Output the [x, y] coordinate of the center of the cell containing the given text.  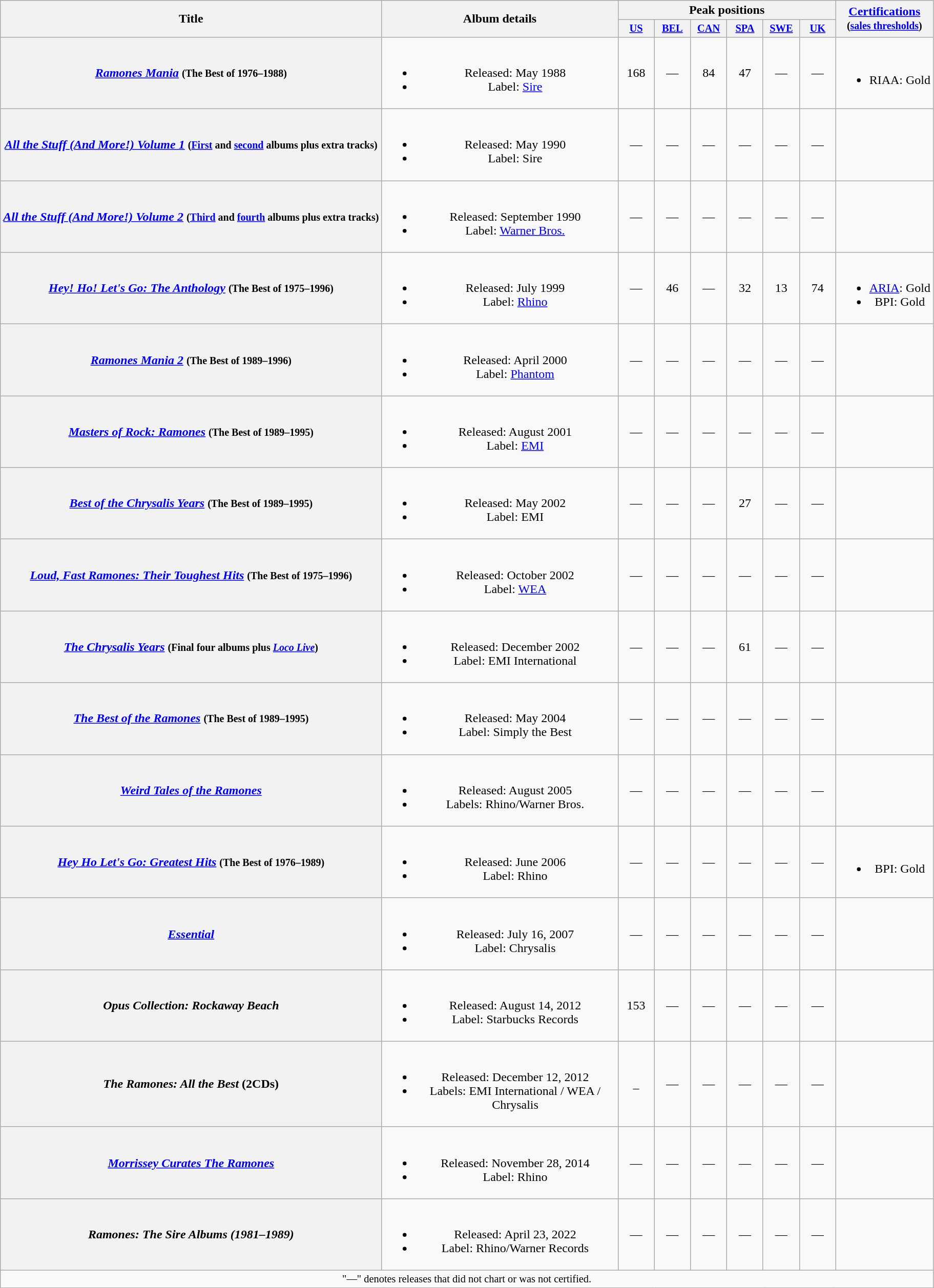
US [636, 29]
Certifications(sales thresholds) [884, 19]
ARIA: GoldBPI: Gold [884, 288]
61 [745, 647]
Released: December 12, 2012Labels: EMI International / WEA / Chrysalis [500, 1084]
168 [636, 73]
SWE [781, 29]
Released: May 2002Label: EMI [500, 503]
84 [709, 73]
Loud, Fast Ramones: Their Toughest Hits (The Best of 1975–1996) [191, 575]
27 [745, 503]
Weird Tales of the Ramones [191, 790]
All the Stuff (And More!) Volume 1 (First and second albums plus extra tracks) [191, 145]
153 [636, 1005]
Ramones: The Sire Albums (1981–1989) [191, 1234]
The Best of the Ramones (The Best of 1989–1995) [191, 719]
Released: May 2004Label: Simply the Best [500, 719]
Title [191, 19]
32 [745, 288]
Released: May 1988Label: Sire [500, 73]
RIAA: Gold [884, 73]
Masters of Rock: Ramones (The Best of 1989–1995) [191, 432]
Ramones Mania 2 (The Best of 1989–1996) [191, 360]
Peak positions [727, 10]
Released: September 1990Label: Warner Bros. [500, 217]
Best of the Chrysalis Years (The Best of 1989–1995) [191, 503]
Released: August 2001Label: EMI [500, 432]
Released: April 23, 2022Label: Rhino/Warner Records [500, 1234]
BEL [672, 29]
Released: June 2006Label: Rhino [500, 862]
CAN [709, 29]
The Ramones: All the Best (2CDs) [191, 1084]
Album details [500, 19]
Released: April 2000Label: Phantom [500, 360]
"—" denotes releases that did not chart or was not certified. [467, 1279]
All the Stuff (And More!) Volume 2 (Third and fourth albums plus extra tracks) [191, 217]
Released: December 2002Label: EMI International [500, 647]
Released: August 2005Labels: Rhino/Warner Bros. [500, 790]
Released: October 2002Label: WEA [500, 575]
_ [636, 1084]
Hey! Ho! Let's Go: The Anthology (The Best of 1975–1996) [191, 288]
The Chrysalis Years (Final four albums plus Loco Live) [191, 647]
74 [818, 288]
13 [781, 288]
Released: November 28, 2014Label: Rhino [500, 1163]
Essential [191, 934]
46 [672, 288]
Opus Collection: Rockaway Beach [191, 1005]
SPA [745, 29]
Released: August 14, 2012Label: Starbucks Records [500, 1005]
Released: July 1999Label: Rhino [500, 288]
47 [745, 73]
Ramones Mania (The Best of 1976–1988) [191, 73]
Released: July 16, 2007Label: Chrysalis [500, 934]
Morrissey Curates The Ramones [191, 1163]
Released: May 1990Label: Sire [500, 145]
BPI: Gold [884, 862]
Hey Ho Let's Go: Greatest Hits (The Best of 1976–1989) [191, 862]
UK [818, 29]
